Capture the cell that displays the provided text and extract its [x, y] central coordinate. 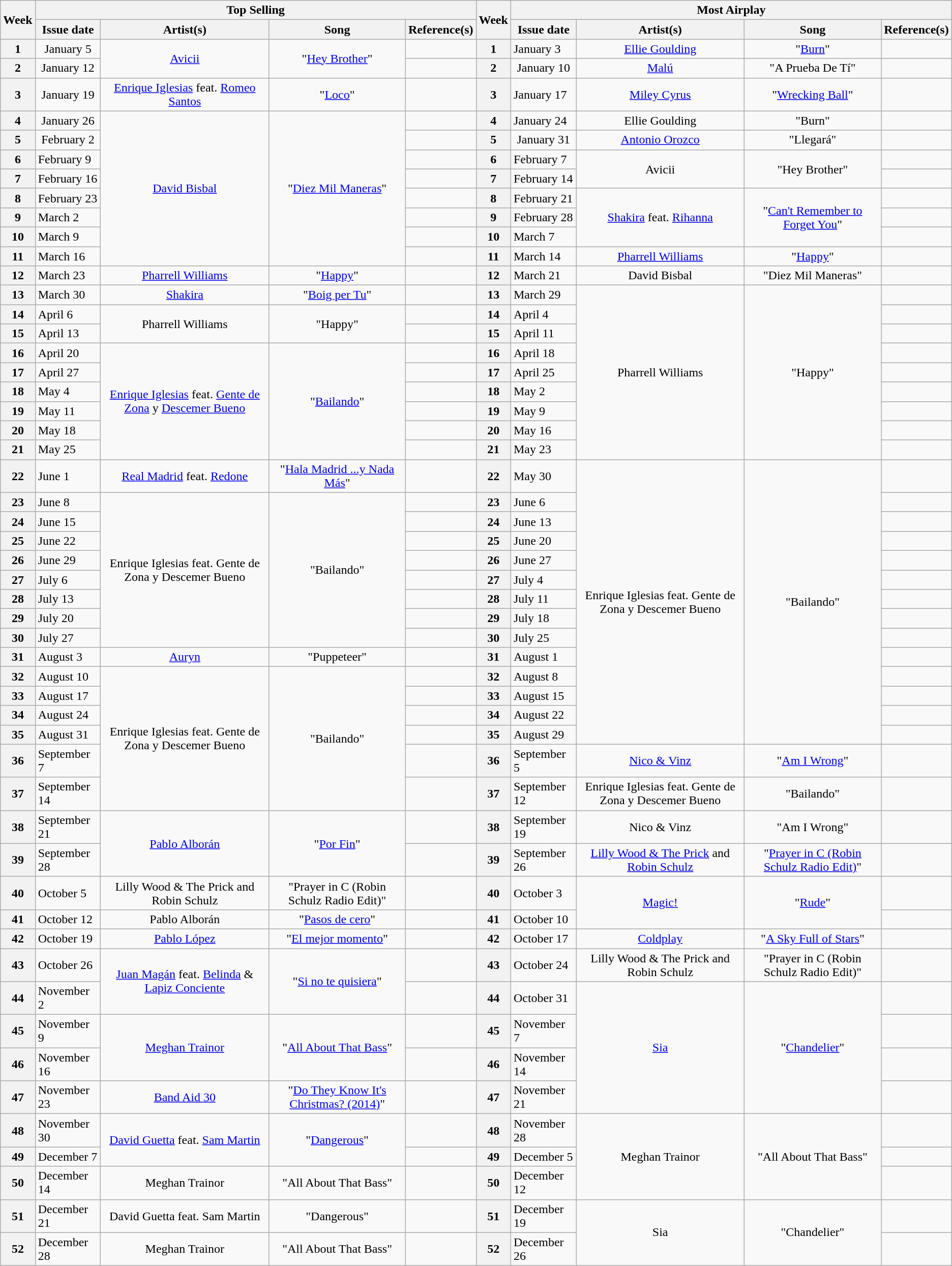
November 28 [543, 1130]
Magic! [660, 902]
December 7 [68, 1157]
June 20 [543, 541]
April 20 [68, 353]
Juan Magán feat. Belinda & Lapiz Conciente [185, 981]
May 9 [543, 411]
February 21 [543, 198]
February 7 [543, 159]
"Loco" [338, 95]
August 17 [68, 696]
October 17 [543, 938]
Pablo López [185, 938]
Band Aid 30 [185, 1098]
September 14 [68, 793]
February 9 [68, 159]
December 5 [543, 1157]
January 19 [68, 95]
June 8 [68, 502]
"Puppeteer" [338, 657]
October 10 [543, 919]
August 3 [68, 657]
October 31 [543, 998]
February 23 [68, 198]
December 14 [68, 1183]
April 27 [68, 372]
June 13 [543, 521]
October 24 [543, 964]
"A Sky Full of Stars" [813, 938]
December 26 [543, 1249]
September 5 [543, 761]
January 12 [68, 68]
April 11 [543, 334]
April 13 [68, 334]
January 31 [543, 140]
June 29 [68, 560]
May 11 [68, 411]
November 2 [68, 998]
October 3 [543, 893]
Real Madrid feat. Redone [185, 476]
"A Prueba De Tí" [813, 68]
May 18 [68, 430]
August 8 [543, 676]
July 6 [68, 579]
August 24 [68, 715]
"Por Fin" [338, 843]
September 28 [68, 860]
November 30 [68, 1130]
November 14 [543, 1064]
June 1 [68, 476]
September 26 [543, 860]
August 22 [543, 715]
"Si no te quisiera" [338, 981]
December 21 [68, 1216]
May 25 [68, 450]
August 31 [68, 734]
November 9 [68, 1032]
May 4 [68, 392]
July 4 [543, 579]
October 19 [68, 938]
Malú [660, 68]
Top Selling [255, 10]
September 19 [543, 827]
February 2 [68, 140]
September 21 [68, 827]
June 6 [543, 502]
January 17 [543, 95]
February 14 [543, 179]
November 21 [543, 1098]
July 27 [68, 638]
February 16 [68, 179]
March 14 [543, 256]
March 30 [68, 295]
August 15 [543, 696]
"El mejor momento" [338, 938]
July 25 [543, 638]
August 10 [68, 676]
September 7 [68, 761]
April 4 [543, 314]
March 9 [68, 237]
March 21 [543, 276]
November 7 [543, 1032]
February 28 [543, 217]
"Boig per Tu" [338, 295]
May 30 [543, 476]
"Pasos de cero" [338, 919]
May 16 [543, 430]
December 12 [543, 1183]
April 18 [543, 353]
July 18 [543, 619]
November 16 [68, 1064]
March 29 [543, 295]
July 20 [68, 619]
"Can't Remember to Forget You" [813, 217]
October 26 [68, 964]
January 26 [68, 121]
June 27 [543, 560]
September 12 [543, 793]
June 15 [68, 521]
May 2 [543, 392]
Shakira feat. Rihanna [660, 217]
October 12 [68, 919]
October 5 [68, 893]
"Rude" [813, 902]
Coldplay [660, 938]
December 19 [543, 1216]
March 7 [543, 237]
April 6 [68, 314]
January 3 [543, 49]
March 23 [68, 276]
April 25 [543, 372]
August 1 [543, 657]
Enrique Iglesias feat. Romeo Santos [185, 95]
January 10 [543, 68]
August 29 [543, 734]
Most Airplay [731, 10]
Miley Cyrus [660, 95]
July 13 [68, 599]
June 22 [68, 541]
"Hala Madrid ...y Nada Más" [338, 476]
May 23 [543, 450]
January 24 [543, 121]
Auryn [185, 657]
"Wrecking Ball" [813, 95]
Antonio Orozco [660, 140]
March 16 [68, 256]
"Llegará" [813, 140]
July 11 [543, 599]
January 5 [68, 49]
December 28 [68, 1249]
Shakira [185, 295]
November 23 [68, 1098]
March 2 [68, 217]
"Do They Know It's Christmas? (2014)" [338, 1098]
